For the text-containing cell, return its midpoint in [x, y] coordinate format. 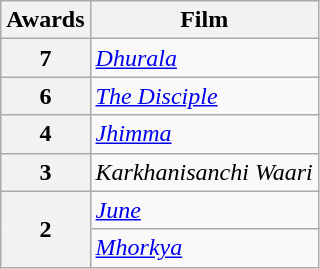
June [204, 210]
Dhurala [204, 58]
4 [46, 134]
The Disciple [204, 96]
Film [204, 20]
Mhorkya [204, 248]
Awards [46, 20]
2 [46, 229]
7 [46, 58]
6 [46, 96]
Karkhanisanchi Waari [204, 172]
3 [46, 172]
Jhimma [204, 134]
